Capture the cell that displays the provided text and extract its (X, Y) central coordinate. 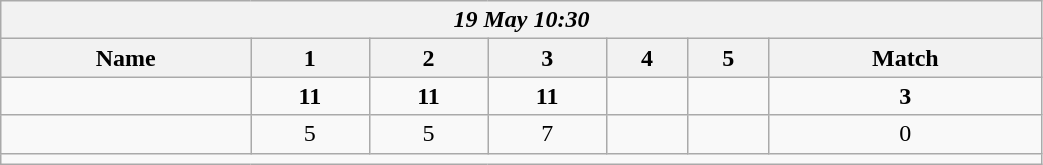
4 (648, 58)
19 May 10:30 (522, 20)
Match (906, 58)
1 (310, 58)
7 (548, 134)
0 (906, 134)
2 (428, 58)
Name (126, 58)
